Return the (x, y) coordinate for the center point of the cell that contains the specified text.  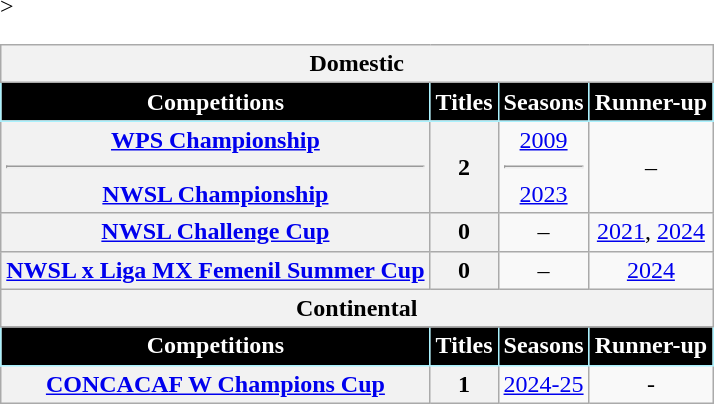
WPS Championship NWSL Championship (216, 167)
CONCACAF W Champions Cup (216, 384)
Continental (357, 308)
- (651, 384)
1 (464, 384)
2021, 2024 (651, 232)
NWSL Challenge Cup (216, 232)
2024-25 (544, 384)
2 (464, 167)
2024 (651, 270)
Domestic (357, 64)
2009 2023 (544, 167)
NWSL x Liga MX Femenil Summer Cup (216, 270)
